Return the (x, y) coordinate for the center point of the cell that contains the specified text.  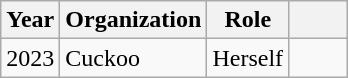
Year (30, 20)
Herself (248, 58)
Organization (134, 20)
Role (248, 20)
2023 (30, 58)
Cuckoo (134, 58)
